Output the [X, Y] coordinate of the center of the cell containing the given text.  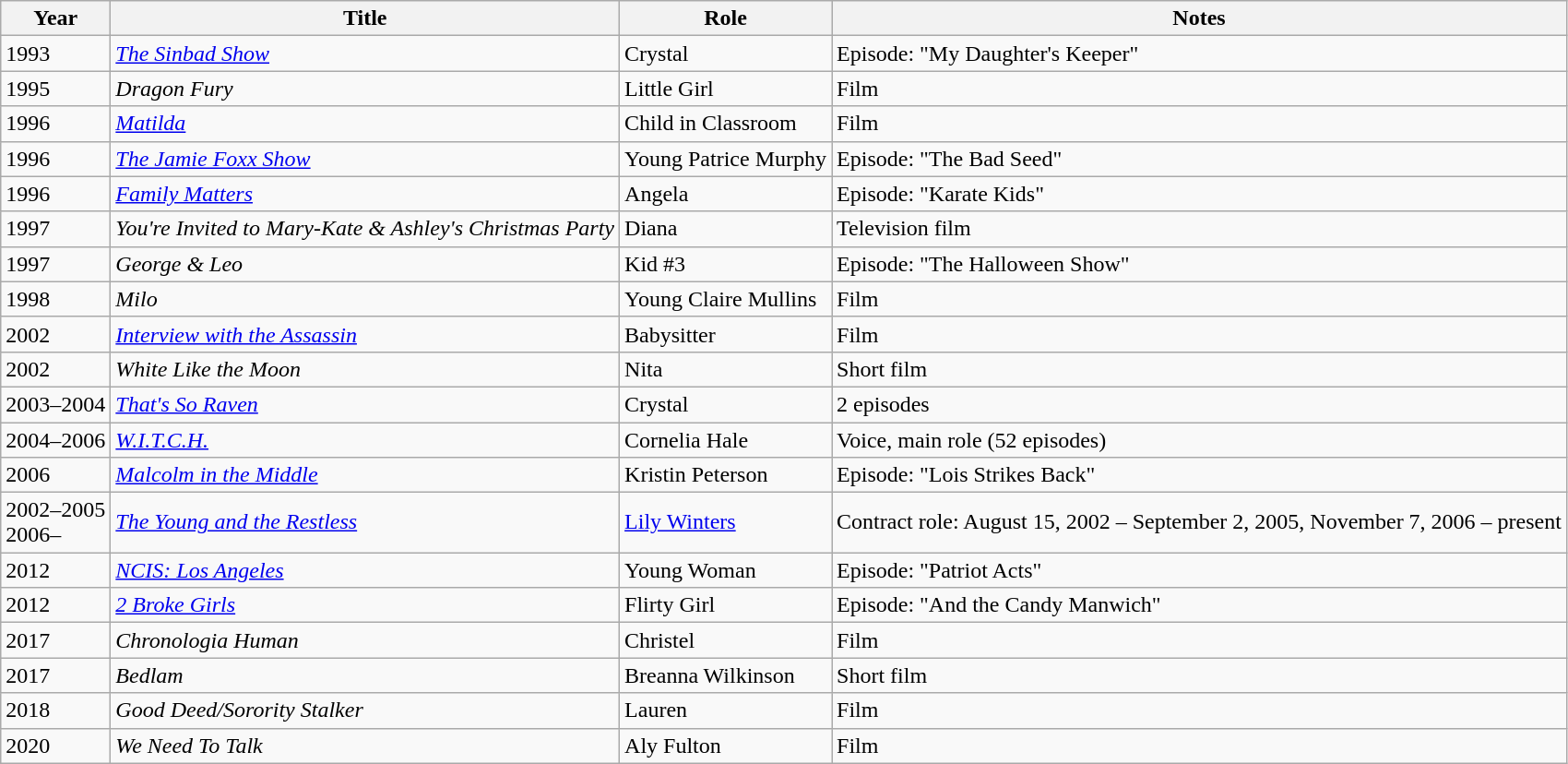
2 episodes [1199, 404]
2018 [55, 710]
Contract role: August 15, 2002 – September 2, 2005, November 7, 2006 – present [1199, 522]
Cornelia Hale [726, 440]
Family Matters [365, 194]
Dragon Fury [365, 89]
Interview with the Assassin [365, 334]
1998 [55, 299]
We Need To Talk [365, 746]
2003–2004 [55, 404]
NCIS: Los Angeles [365, 570]
Episode: "Patriot Acts" [1199, 570]
Nita [726, 369]
2020 [55, 746]
2004–2006 [55, 440]
Kid #3 [726, 264]
Bedlam [365, 675]
George & Leo [365, 264]
Malcolm in the Middle [365, 475]
2006 [55, 475]
Episode: "Karate Kids" [1199, 194]
Episode: "And the Candy Manwich" [1199, 605]
Little Girl [726, 89]
Aly Fulton [726, 746]
Episode: "The Bad Seed" [1199, 159]
Television film [1199, 229]
Year [55, 18]
You're Invited to Mary-Kate & Ashley's Christmas Party [365, 229]
2 Broke Girls [365, 605]
Episode: "Lois Strikes Back" [1199, 475]
Lily Winters [726, 522]
1995 [55, 89]
Young Patrice Murphy [726, 159]
Young Claire Mullins [726, 299]
Good Deed/Sorority Stalker [365, 710]
Episode: "My Daughter's Keeper" [1199, 54]
Lauren [726, 710]
Voice, main role (52 episodes) [1199, 440]
Young Woman [726, 570]
Child in Classroom [726, 124]
Breanna Wilkinson [726, 675]
The Sinbad Show [365, 54]
Matilda [365, 124]
White Like the Moon [365, 369]
1993 [55, 54]
The Young and the Restless [365, 522]
Episode: "The Halloween Show" [1199, 264]
Flirty Girl [726, 605]
2002–20052006– [55, 522]
Milo [365, 299]
Chronologia Human [365, 640]
The Jamie Foxx Show [365, 159]
Role [726, 18]
That's So Raven [365, 404]
W.I.T.C.H. [365, 440]
Notes [1199, 18]
Diana [726, 229]
Kristin Peterson [726, 475]
Babysitter [726, 334]
Title [365, 18]
Christel [726, 640]
Angela [726, 194]
